Pinpoint the cell where the given text exists, returning its (x, y) midpoint coordinate. 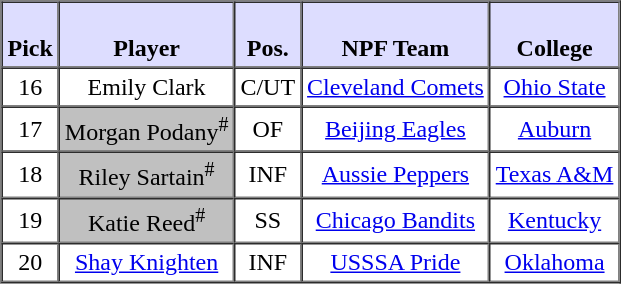
Morgan Podany# (147, 128)
Oklahoma (555, 262)
Chicago Bandits (396, 220)
Pos. (268, 35)
Auburn (555, 128)
Texas A&M (555, 174)
SS (268, 220)
Cleveland Comets (396, 88)
Pick (30, 35)
20 (30, 262)
Kentucky (555, 220)
C/UT (268, 88)
18 (30, 174)
19 (30, 220)
College (555, 35)
17 (30, 128)
Beijing Eagles (396, 128)
NPF Team (396, 35)
Riley Sartain# (147, 174)
Player (147, 35)
Emily Clark (147, 88)
USSSA Pride (396, 262)
16 (30, 88)
Shay Knighten (147, 262)
Katie Reed# (147, 220)
Aussie Peppers (396, 174)
Ohio State (555, 88)
OF (268, 128)
